Find where the given text appears and provide that cell's center as [X, Y] coordinate. 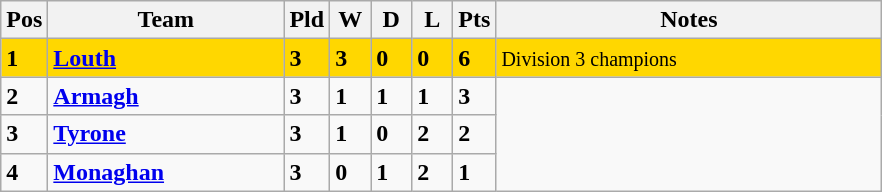
W [350, 20]
Louth [166, 58]
Team [166, 20]
Division 3 champions [689, 58]
6 [474, 58]
Monaghan [166, 172]
Notes [689, 20]
Pos [24, 20]
Tyrone [166, 134]
Armagh [166, 96]
L [432, 20]
Pld [307, 20]
Pts [474, 20]
D [392, 20]
4 [24, 172]
